Return [x, y] of the center of cell containing provided text 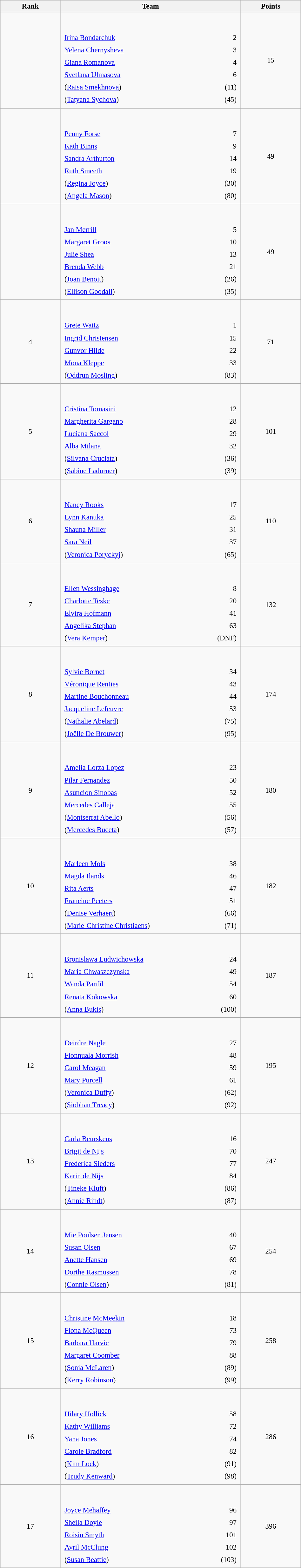
Grete Waitz [132, 325]
71 [271, 341]
Roisin Smyth [126, 1535]
46 [225, 876]
58 [219, 1414]
(Denise Verhaert) [137, 913]
Fionnuala Morrish [132, 1055]
Marleen Mols 38 Magda Ilands 46 Rita Aerts 47 Francine Peeters 51 (Denise Verhaert) (66) (Marie-Christine Christiaens) (71) [150, 886]
Elvira Hofmann [126, 613]
96 [214, 1510]
(Raisa Smekhnova) [133, 87]
(92) [220, 1105]
Hilary Hollick [131, 1414]
(81) [221, 1284]
28 [221, 421]
Sylvie Bornet 34 Véronique Renties 43 Martine Bouchonneau 44 Jacqueline Lefeuvre 53 (Nathalie Abelard) (75) (Joëlle De Brouwer) (95) [150, 694]
67 [221, 1247]
Angelika Stephan [126, 625]
Kathy Williams [131, 1426]
Avril McClung [126, 1547]
Ellen Wessinghage 8 Charlotte Teske 20 Elvira Hofmann 41 Angelika Stephan 63 (Vera Kemper) (DNF) [150, 604]
(Annie Rindt) [131, 1201]
27 [220, 1043]
Susan Olsen [133, 1247]
1 [220, 325]
Rita Aerts [137, 888]
Francine Peeters [137, 901]
Ruth Smeeth [131, 171]
Margherita Gargano [133, 421]
195 [271, 1065]
44 [222, 697]
182 [271, 886]
31 [221, 530]
(57) [221, 830]
(36) [221, 459]
Kath Binns [131, 146]
396 [271, 1526]
29 [221, 434]
(11) [221, 87]
(66) [225, 913]
22 [220, 350]
55 [221, 805]
Mercedes Calleja [133, 805]
(75) [222, 721]
Nancy Rooks [133, 505]
Alba Milana [133, 446]
Bronislawa Ludwichowska 24 Maria Chwaszczynska 49 Wanda Panfil 54 Renata Kokowska 60 (Anna Bukis) (100) [150, 976]
38 [225, 863]
23 [221, 768]
Jan Merrill 5 Margaret Groos 10 Julie Shea 13 Brenda Webb 21 (Joan Benoit) (26) (Ellison Goodall) (35) [150, 252]
11 [30, 976]
(56) [221, 817]
247 [271, 1161]
Maria Chwaszczynska [134, 972]
51 [225, 901]
Frederica Sieders [131, 1164]
Marleen Mols [137, 863]
Brigit de Nijs [131, 1151]
(Siobhan Treacy) [132, 1105]
43 [222, 684]
(71) [225, 925]
50 [221, 780]
20 [214, 601]
Points [271, 6]
187 [271, 976]
Svetlana Ulmasova [133, 75]
59 [220, 1068]
73 [221, 1331]
(Silvana Cruciata) [133, 459]
Barbara Harvie [133, 1343]
(Tatyana Sychova) [133, 100]
Mie Poulsen Jensen [133, 1234]
Pilar Fernandez [133, 780]
(62) [220, 1093]
77 [219, 1164]
Deirdre Nagle 27 Fionnuala Morrish 48 Carol Meagan 59 Mary Purcell 61 (Veronica Duffy) (62) (Siobhan Treacy) (92) [150, 1065]
Joyce Mehaffey 96 Sheila Doyle 97 Roisin Smyth 101 Avril McClung 102 (Susan Beattie) (103) [150, 1526]
34 [222, 672]
Cristina Tomasini [133, 409]
Sara Neil [133, 542]
52 [221, 792]
Sandra Arthurton [131, 158]
(Ellison Goodall) [131, 292]
(Marie-Christine Christiaens) [137, 925]
(Anna Bukis) [134, 1009]
Team [150, 6]
69 [221, 1260]
110 [271, 521]
Dorthe Rasmussen [133, 1272]
Anette Hansen [133, 1260]
(95) [222, 734]
82 [219, 1451]
Magda Ilands [137, 876]
2 [221, 38]
33 [220, 363]
Shauna Miller [133, 530]
(Kerry Robinson) [133, 1380]
(Montserrat Abello) [133, 817]
63 [214, 625]
(91) [219, 1464]
Amelia Lorza Lopez 23 Pilar Fernandez 50 Asuncion Sinobas 52 Mercedes Calleja 55 (Montserrat Abello) (56) (Mercedes Buceta) (57) [150, 790]
25 [221, 517]
88 [221, 1355]
97 [214, 1522]
(Kim Lock) [131, 1464]
(86) [219, 1188]
(Oddrun Mosling) [132, 375]
47 [225, 888]
Mona Kleppe [132, 363]
(87) [219, 1201]
(45) [221, 100]
(DNF) [214, 638]
41 [214, 613]
(80) [219, 195]
Nancy Rooks 17 Lynn Kanuka 25 Shauna Miller 31 Sara Neil 37 (Veronica Poryckyj) (65) [150, 521]
61 [220, 1080]
(Sonia McLaren) [133, 1368]
Christine McMeekin [133, 1318]
Christine McMeekin 18 Fiona McQueen 73 Barbara Harvie 79 Margaret Coomber 88 (Sonia McLaren) (89) (Kerry Robinson) (99) [150, 1340]
(30) [219, 183]
70 [219, 1151]
(Nathalie Abelard) [134, 721]
(Vera Kemper) [126, 638]
32 [221, 446]
72 [219, 1426]
Carole Bradford [131, 1451]
(Joëlle De Brouwer) [134, 734]
(Joan Benoit) [131, 279]
Grete Waitz 1 Ingrid Christensen 15 Gunvor Hilde 22 Mona Kleppe 33 (Oddrun Mosling) (83) [150, 341]
Joyce Mehaffey [126, 1510]
Gunvor Hilde [132, 350]
Jan Merrill [131, 229]
Ingrid Christensen [132, 338]
(Regina Joyce) [131, 183]
(99) [221, 1380]
Véronique Renties [134, 684]
174 [271, 694]
79 [221, 1343]
(98) [219, 1476]
286 [271, 1436]
Sheila Doyle [126, 1522]
Bronislawa Ludwichowska [134, 959]
Yelena Chernysheva [133, 50]
Martine Bouchonneau [134, 697]
Rank [30, 6]
(Susan Beattie) [126, 1559]
(39) [221, 471]
60 [222, 996]
Mary Purcell [132, 1080]
Irina Bondarchuk [133, 38]
Renata Kokowska [134, 996]
84 [219, 1176]
(Angela Mason) [131, 195]
(Mercedes Buceta) [133, 830]
102 [214, 1547]
Penny Forse 7 Kath Binns 9 Sandra Arthurton 14 Ruth Smeeth 19 (Regina Joyce) (30) (Angela Mason) (80) [150, 156]
Hilary Hollick 58 Kathy Williams 72 Yana Jones 74 Carole Bradford 82 (Kim Lock) (91) (Trudy Kenward) (98) [150, 1436]
(Trudy Kenward) [131, 1476]
74 [219, 1439]
(35) [219, 292]
180 [271, 790]
258 [271, 1340]
3 [221, 50]
Amelia Lorza Lopez [133, 768]
(65) [221, 554]
48 [220, 1055]
19 [219, 171]
(89) [221, 1368]
(83) [220, 375]
(Veronica Duffy) [132, 1093]
(26) [219, 279]
(Connie Olsen) [133, 1284]
Brenda Webb [131, 267]
Deirdre Nagle [132, 1043]
Margaret Coomber [133, 1355]
Mie Poulsen Jensen 40 Susan Olsen 67 Anette Hansen 69 Dorthe Rasmussen 78 (Connie Olsen) (81) [150, 1251]
21 [219, 267]
Irina Bondarchuk 2 Yelena Chernysheva 3 Giana Romanova 4 Svetlana Ulmasova 6 (Raisa Smekhnova) (11) (Tatyana Sychova) (45) [150, 60]
24 [222, 959]
(Veronica Poryckyj) [133, 554]
Wanda Panfil [134, 984]
254 [271, 1251]
18 [221, 1318]
Lynn Kanuka [133, 517]
Carla Beurskens 16 Brigit de Nijs 70 Frederica Sieders 77 Karin de Nijs 84 (Tineke Kluft) (86) (Annie Rindt) (87) [150, 1161]
Fiona McQueen [133, 1331]
78 [221, 1272]
54 [222, 984]
Carla Beurskens [131, 1139]
(103) [214, 1559]
Jacqueline Lefeuvre [134, 709]
Ellen Wessinghage [126, 588]
Julie Shea [131, 254]
Margaret Groos [131, 242]
132 [271, 604]
(100) [222, 1009]
Giana Romanova [133, 63]
Penny Forse [131, 134]
37 [221, 542]
Luciana Saccol [133, 434]
Sylvie Bornet [134, 672]
Cristina Tomasini 12 Margherita Gargano 28 Luciana Saccol 29 Alba Milana 32 (Silvana Cruciata) (36) (Sabine Ladurner) (39) [150, 431]
(Sabine Ladurner) [133, 471]
Carol Meagan [132, 1068]
Charlotte Teske [126, 601]
53 [222, 709]
Yana Jones [131, 1439]
(Tineke Kluft) [131, 1188]
Karin de Nijs [131, 1176]
40 [221, 1234]
Asuncion Sinobas [133, 792]
